Provide the (x, y) coordinate of the cell's center where the given text is located.  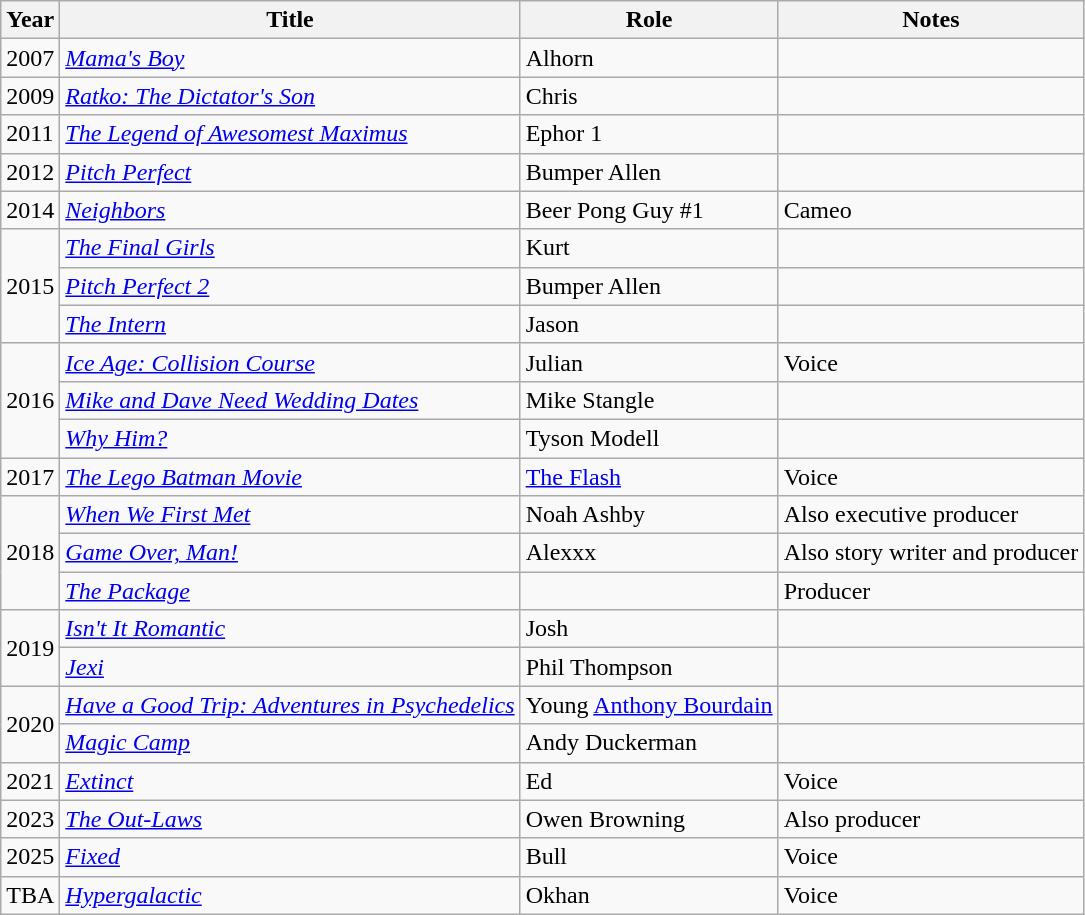
TBA (30, 895)
2009 (30, 96)
2018 (30, 553)
Also story writer and producer (931, 553)
Producer (931, 591)
Ratko: The Dictator's Son (290, 96)
The Legend of Awesomest Maximus (290, 134)
Ephor 1 (649, 134)
Alhorn (649, 58)
2015 (30, 286)
Julian (649, 362)
The Final Girls (290, 248)
Beer Pong Guy #1 (649, 210)
The Flash (649, 477)
Bull (649, 857)
Have a Good Trip: Adventures in Psychedelics (290, 705)
The Out-Laws (290, 819)
Also producer (931, 819)
Also executive producer (931, 515)
Alexxx (649, 553)
2016 (30, 400)
Game Over, Man! (290, 553)
Magic Camp (290, 743)
Pitch Perfect 2 (290, 286)
Fixed (290, 857)
Notes (931, 20)
Jexi (290, 667)
Cameo (931, 210)
2014 (30, 210)
Title (290, 20)
When We First Met (290, 515)
Chris (649, 96)
Josh (649, 629)
Neighbors (290, 210)
The Package (290, 591)
2017 (30, 477)
Kurt (649, 248)
2023 (30, 819)
Hypergalactic (290, 895)
2021 (30, 781)
Ice Age: Collision Course (290, 362)
Pitch Perfect (290, 172)
Phil Thompson (649, 667)
2012 (30, 172)
2007 (30, 58)
2025 (30, 857)
Isn't It Romantic (290, 629)
Tyson Modell (649, 438)
Young Anthony Bourdain (649, 705)
2011 (30, 134)
Andy Duckerman (649, 743)
Noah Ashby (649, 515)
Okhan (649, 895)
Mama's Boy (290, 58)
Role (649, 20)
2019 (30, 648)
Why Him? (290, 438)
Owen Browning (649, 819)
Extinct (290, 781)
The Lego Batman Movie (290, 477)
Jason (649, 324)
2020 (30, 724)
Mike and Dave Need Wedding Dates (290, 400)
Year (30, 20)
Ed (649, 781)
The Intern (290, 324)
Mike Stangle (649, 400)
